Pinpoint the cell where the given text exists, returning its [X, Y] midpoint coordinate. 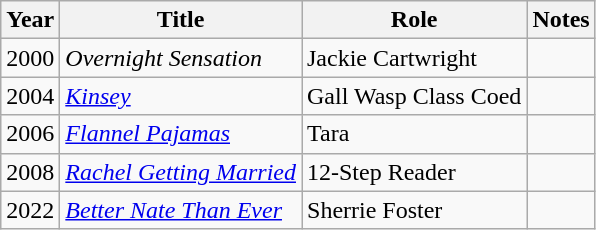
Tara [414, 134]
Overnight Sensation [181, 58]
Gall Wasp Class Coed [414, 96]
12-Step Reader [414, 172]
Year [30, 20]
2022 [30, 210]
Better Nate Than Ever [181, 210]
2008 [30, 172]
Notes [561, 20]
2000 [30, 58]
Role [414, 20]
Title [181, 20]
Kinsey [181, 96]
2006 [30, 134]
Sherrie Foster [414, 210]
2004 [30, 96]
Rachel Getting Married [181, 172]
Jackie Cartwright [414, 58]
Flannel Pajamas [181, 134]
